Locate the cell with the specified text and output its [x, y] center coordinate. 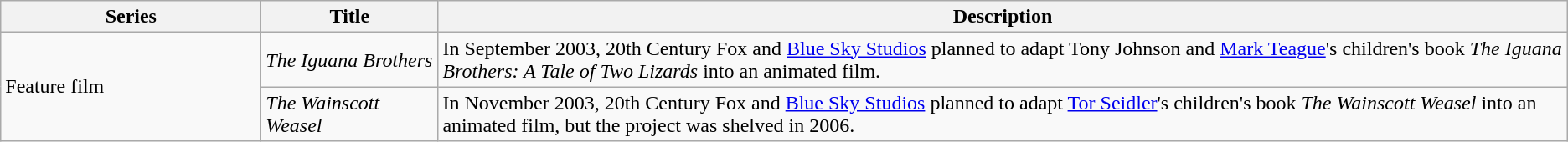
The Iguana Brothers [350, 60]
Title [350, 17]
Description [1003, 17]
Series [131, 17]
The Wainscott Weasel [350, 114]
Feature film [131, 87]
